Provide the [x, y] coordinate of the cell's center where the given text is located.  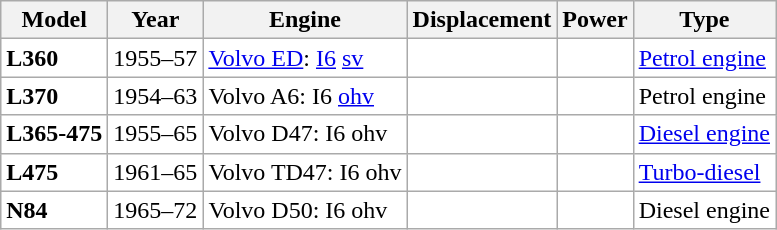
N84 [54, 210]
Volvo TD47: I6 ohv [305, 172]
L360 [54, 58]
1961–65 [156, 172]
L370 [54, 96]
Power [595, 20]
Model [54, 20]
1965–72 [156, 210]
1954–63 [156, 96]
Engine [305, 20]
Type [704, 20]
L475 [54, 172]
Volvo D50: I6 ohv [305, 210]
Displacement [482, 20]
Volvo ED: I6 sv [305, 58]
L365-475 [54, 134]
1955–57 [156, 58]
1955–65 [156, 134]
Year [156, 20]
Volvo D47: I6 ohv [305, 134]
Turbo-diesel [704, 172]
Volvo A6: I6 ohv [305, 96]
